Find where the given text appears and provide that cell's center as [X, Y] coordinate. 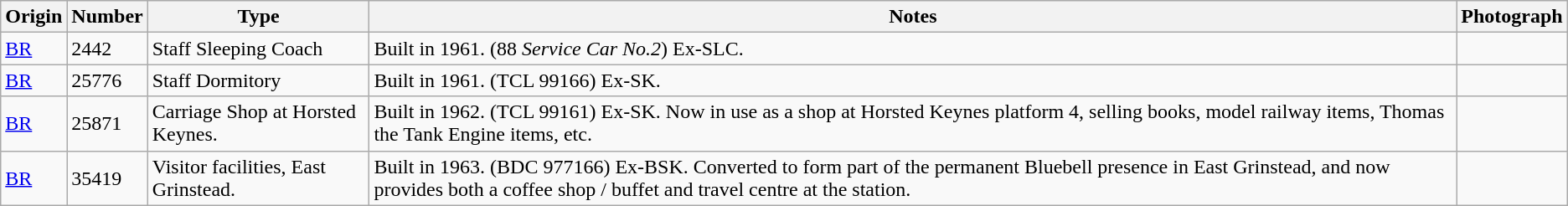
Origin [34, 17]
Built in 1961. (88 Service Car No.2) Ex-SLC. [913, 49]
2442 [107, 49]
35419 [107, 178]
Staff Sleeping Coach [258, 49]
Notes [913, 17]
Number [107, 17]
Visitor facilities, East Grinstead. [258, 178]
Photograph [1512, 17]
25776 [107, 80]
25871 [107, 124]
Carriage Shop at Horsted Keynes. [258, 124]
Staff Dormitory [258, 80]
Built in 1961. (TCL 99166) Ex-SK. [913, 80]
Type [258, 17]
